Capture the cell that displays the provided text and extract its (x, y) central coordinate. 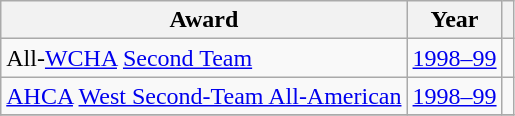
Award (204, 20)
All-WCHA Second Team (204, 58)
Year (454, 20)
AHCA West Second-Team All-American (204, 96)
